Pinpoint the cell where the given text exists, returning its [x, y] midpoint coordinate. 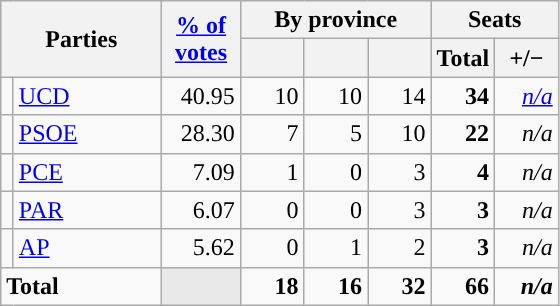
18 [272, 286]
% ofvotes [202, 39]
6.07 [202, 210]
66 [463, 286]
+/− [527, 58]
UCD [87, 96]
34 [463, 96]
5.62 [202, 248]
40.95 [202, 96]
By province [336, 20]
Parties [82, 39]
14 [400, 96]
PSOE [87, 134]
PCE [87, 172]
AP [87, 248]
PAR [87, 210]
7 [272, 134]
22 [463, 134]
7.09 [202, 172]
28.30 [202, 134]
32 [400, 286]
16 [336, 286]
Seats [494, 20]
2 [400, 248]
5 [336, 134]
4 [463, 172]
